Identify which cell holds the provided text, then report its (X, Y) central coordinate. 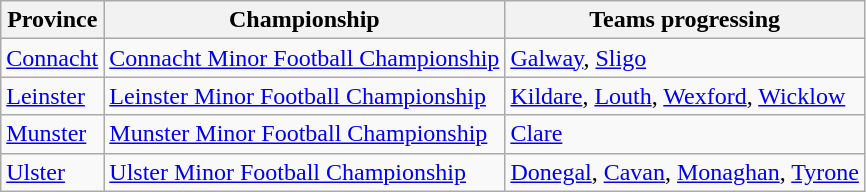
Ulster Minor Football Championship (304, 172)
Province (52, 20)
Ulster (52, 172)
Championship (304, 20)
Munster Minor Football Championship (304, 134)
Connacht Minor Football Championship (304, 58)
Kildare, Louth, Wexford, Wicklow (685, 96)
Leinster (52, 96)
Munster (52, 134)
Clare (685, 134)
Connacht (52, 58)
Donegal, Cavan, Monaghan, Tyrone (685, 172)
Teams progressing (685, 20)
Galway, Sligo (685, 58)
Leinster Minor Football Championship (304, 96)
